Provide the (X, Y) coordinate of the cell's center where the given text is located.  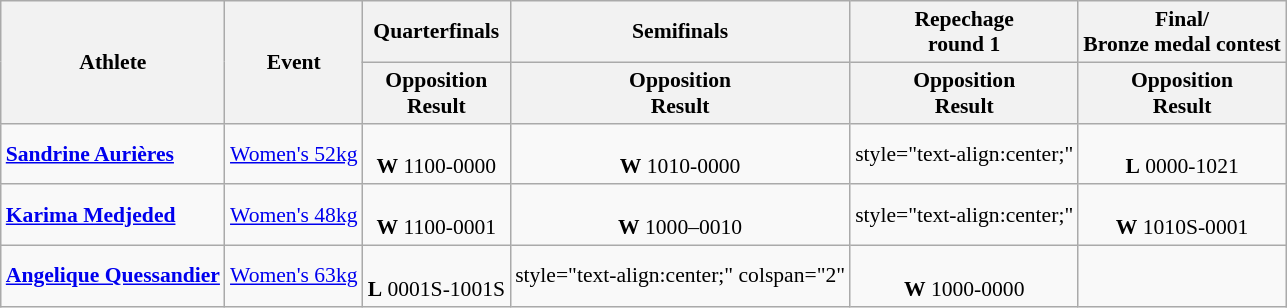
Women's 52kg (294, 154)
Athlete (113, 62)
W 1000-0000 (964, 276)
Final/Bronze medal contest (1182, 32)
L 0000-1021 (1182, 154)
W 1010S-0001 (1182, 216)
L 0001S-1001S (436, 276)
Event (294, 62)
W 1000–0010 (680, 216)
Quarterfinals (436, 32)
style="text-align:center;" colspan="2" (680, 276)
Angelique Quessandier (113, 276)
W 1100-0001 (436, 216)
Repechage round 1 (964, 32)
Sandrine Aurières (113, 154)
Women's 63kg (294, 276)
Semifinals (680, 32)
W 1100-0000 (436, 154)
Women's 48kg (294, 216)
W 1010-0000 (680, 154)
Karima Medjeded (113, 216)
